Provide the (x, y) coordinate of the cell's center where the given text is located.  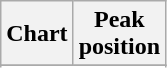
Peakposition (119, 34)
Chart (37, 34)
